Determine the [X, Y] coordinate at the center of the cell enclosing the given text.  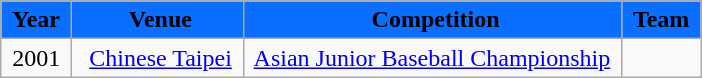
2001 [36, 58]
Year [36, 20]
Competition [432, 20]
Chinese Taipei [158, 58]
Asian Junior Baseball Championship [432, 58]
Team [662, 20]
Venue [158, 20]
